Capture the cell that displays the provided text and extract its (X, Y) central coordinate. 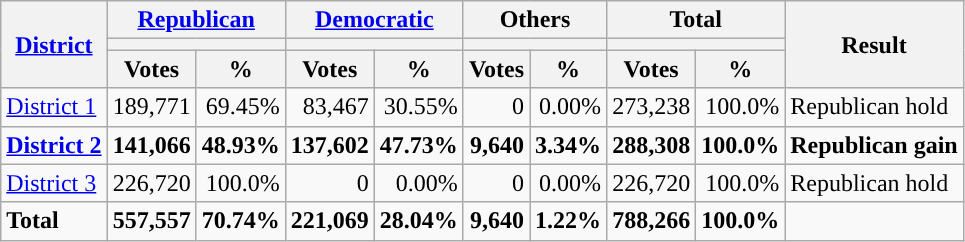
District 1 (54, 107)
Result (874, 44)
District 3 (54, 183)
70.74% (240, 221)
288,308 (652, 145)
189,771 (152, 107)
221,069 (330, 221)
1.22% (568, 221)
28.04% (418, 221)
Democratic (374, 20)
Republican gain (874, 145)
District 2 (54, 145)
District (54, 44)
83,467 (330, 107)
30.55% (418, 107)
557,557 (152, 221)
788,266 (652, 221)
Republican (196, 20)
69.45% (240, 107)
3.34% (568, 145)
47.73% (418, 145)
Others (534, 20)
48.93% (240, 145)
137,602 (330, 145)
141,066 (152, 145)
273,238 (652, 107)
